Output the [x, y] coordinate of the center of the cell containing the given text.  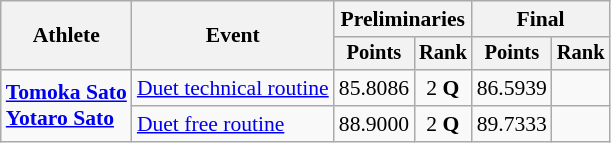
86.5939 [512, 88]
88.9000 [374, 124]
Duet free routine [233, 124]
85.8086 [374, 88]
Tomoka SatoYotaro Sato [66, 106]
Duet technical routine [233, 88]
Event [233, 36]
Final [541, 19]
Preliminaries [403, 19]
89.7333 [512, 124]
Athlete [66, 36]
